Output the [X, Y] coordinate of the center of the cell containing the given text.  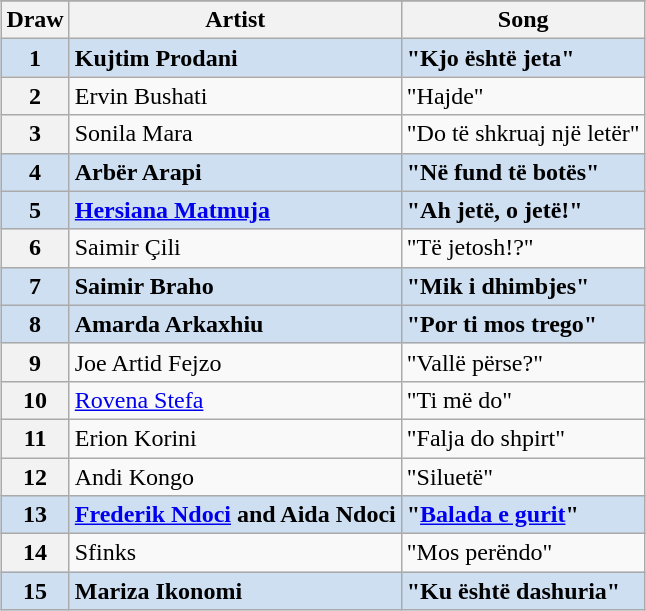
"Mos perëndo" [523, 553]
Song [523, 20]
Amarda Arkaxhiu [235, 324]
11 [35, 438]
Rovena Stefa [235, 400]
Kujtim Prodani [235, 58]
14 [35, 553]
Ervin Bushati [235, 96]
Sonila Mara [235, 134]
8 [35, 324]
9 [35, 362]
"Ti më do" [523, 400]
"Të jetosh!?" [523, 248]
10 [35, 400]
"Falja do shpirt" [523, 438]
"Hajde" [523, 96]
Artist [235, 20]
12 [35, 477]
Sfinks [235, 553]
Mariza Ikonomi [235, 591]
Joe Artid Fejzo [235, 362]
"Ah jetë, o jetë!" [523, 210]
6 [35, 248]
Saimir Braho [235, 286]
Hersiana Matmuja [235, 210]
"Do të shkruaj një letër" [523, 134]
"Ku është dashuria" [523, 591]
Saimir Çili [235, 248]
3 [35, 134]
"Mik i dhimbjes" [523, 286]
4 [35, 172]
2 [35, 96]
"Vallë përse?" [523, 362]
7 [35, 286]
1 [35, 58]
"Në fund të botës" [523, 172]
Draw [35, 20]
15 [35, 591]
"Kjo është jeta" [523, 58]
"Por ti mos trego" [523, 324]
Erion Korini [235, 438]
Frederik Ndoci and Aida Ndoci [235, 515]
"Balada e gurit" [523, 515]
"Siluetë" [523, 477]
Andi Kongo [235, 477]
13 [35, 515]
5 [35, 210]
Arbër Arapi [235, 172]
